Search for the cell housing the specified text and yield its (x, y) center coordinate. 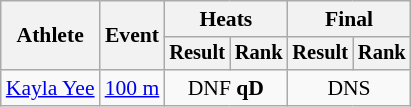
100 m (132, 88)
Final (348, 19)
Kayla Yee (50, 88)
Athlete (50, 36)
Event (132, 36)
DNF qD (226, 88)
Heats (226, 19)
DNS (348, 88)
